Search for the cell housing the specified text and yield its (x, y) center coordinate. 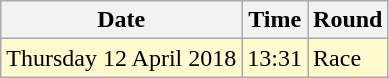
Date (122, 20)
Time (275, 20)
13:31 (275, 58)
Round (348, 20)
Thursday 12 April 2018 (122, 58)
Race (348, 58)
